Pinpoint the cell where the given text exists, returning its (X, Y) midpoint coordinate. 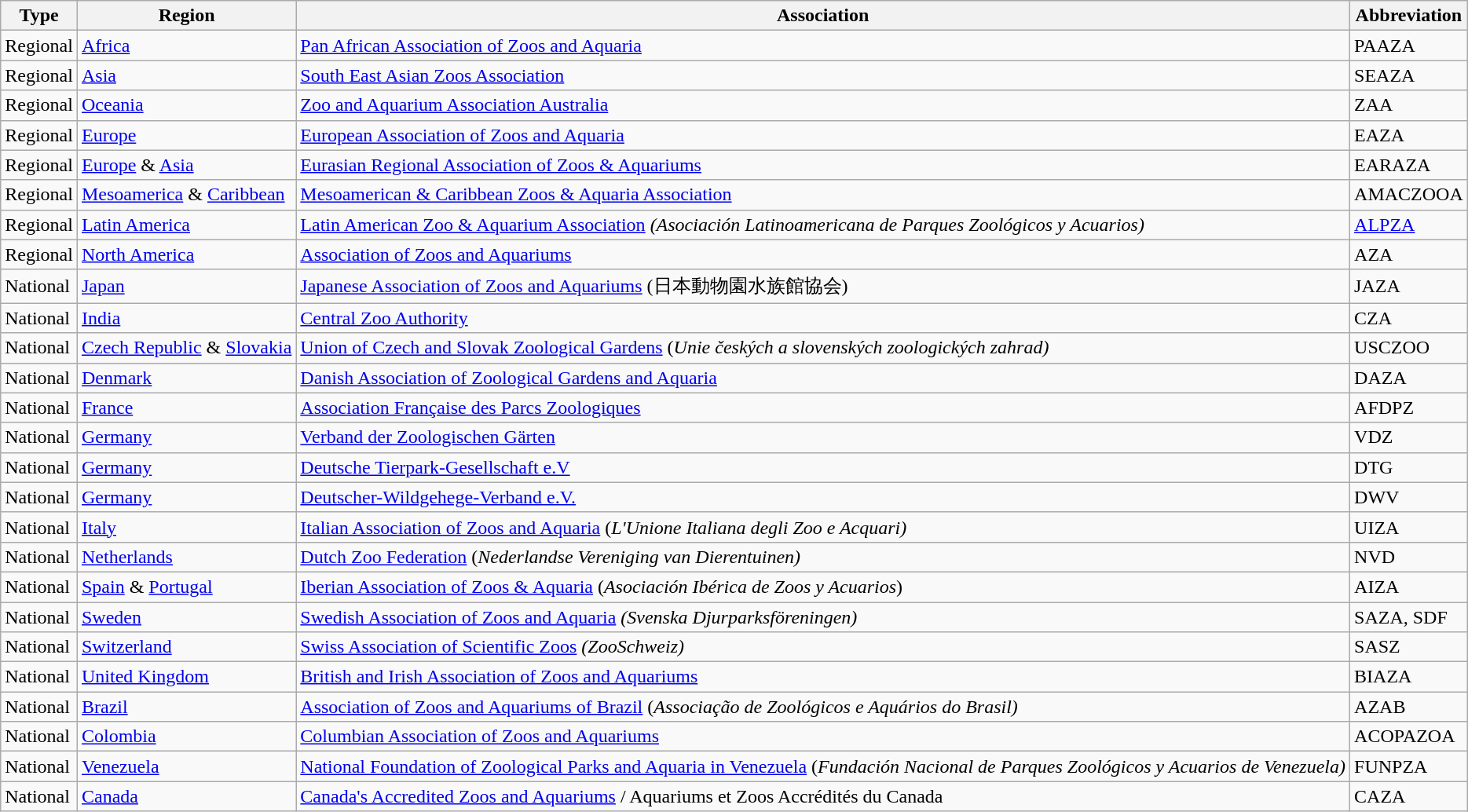
Danish Association of Zoological Gardens and Aquaria (823, 378)
Venezuela (186, 766)
Netherlands (186, 557)
Central Zoo Authority (823, 318)
Japanese Association of Zoos and Aquariums (日本動物園水族館協会) (823, 286)
BIAZA (1409, 677)
DTG (1409, 467)
Canada (186, 796)
AZA (1409, 254)
European Association of Zoos and Aquaria (823, 135)
Latin American Zoo & Aquarium Association (Asociación Latinoamericana de Parques Zoológicos y Acuarios) (823, 225)
Association of Zoos and Aquariums of Brazil (Associação de Zoológicos e Aquários do Brasil) (823, 707)
AIZA (1409, 587)
SASZ (1409, 647)
Columbian Association of Zoos and Aquariums (823, 737)
Deutscher-Wildgehege-Verband e.V. (823, 497)
EARAZA (1409, 165)
National Foundation of Zoological Parks and Aquaria in Venezuela (Fundación Nacional de Parques Zoológicos y Acuarios de Venezuela) (823, 766)
Japan (186, 286)
NVD (1409, 557)
Brazil (186, 707)
Colombia (186, 737)
Mesoamerica & Caribbean (186, 195)
Iberian Association of Zoos & Aquaria (Asociación Ibérica de Zoos y Acuarios) (823, 587)
Region (186, 16)
Association Française des Parcs Zoologiques (823, 408)
Italian Association of Zoos and Aquaria (L'Unione Italiana degli Zoo e Acquari) (823, 527)
Swiss Association of Scientific Zoos (ZooSchweiz) (823, 647)
South East Asian Zoos Association (823, 75)
Eurasian Regional Association of Zoos & Aquariums (823, 165)
JAZA (1409, 286)
Canada's Accredited Zoos and Aquariums / Aquariums et Zoos Accrédités du Canada (823, 796)
Swedish Association of Zoos and Aquaria (Svenska Djurparksföreningen) (823, 616)
Czech Republic & Slovakia (186, 348)
North America (186, 254)
Spain & Portugal (186, 587)
Deutsche Tierpark-Gesellschaft e.V (823, 467)
United Kingdom (186, 677)
UIZA (1409, 527)
British and Irish Association of Zoos and Aquariums (823, 677)
France (186, 408)
Asia (186, 75)
USCZOO (1409, 348)
Mesoamerican & Caribbean Zoos & Aquaria Association (823, 195)
ACOPAZOA (1409, 737)
CAZA (1409, 796)
CZA (1409, 318)
Latin America (186, 225)
Zoo and Aquarium Association Australia (823, 105)
Sweden (186, 616)
Europe & Asia (186, 165)
ALPZA (1409, 225)
Abbreviation (1409, 16)
Association of Zoos and Aquariums (823, 254)
Verband der Zoologischen Gärten (823, 437)
Association (823, 16)
Switzerland (186, 647)
SEAZA (1409, 75)
Africa (186, 46)
DAZA (1409, 378)
AFDPZ (1409, 408)
Dutch Zoo Federation (Nederlandse Vereniging van Dierentuinen) (823, 557)
Italy (186, 527)
EAZA (1409, 135)
Oceania (186, 105)
AZAB (1409, 707)
AMACZOOA (1409, 195)
Union of Czech and Slovak Zoological Gardens (Unie českých a slovenských zoologických zahrad) (823, 348)
Europe (186, 135)
FUNPZA (1409, 766)
ZAA (1409, 105)
DWV (1409, 497)
SAZA, SDF (1409, 616)
Pan African Association of Zoos and Aquaria (823, 46)
PAAZA (1409, 46)
India (186, 318)
Type (39, 16)
Denmark (186, 378)
VDZ (1409, 437)
